Detect which cell encompasses the target text, then output its (x, y) center coordinate. 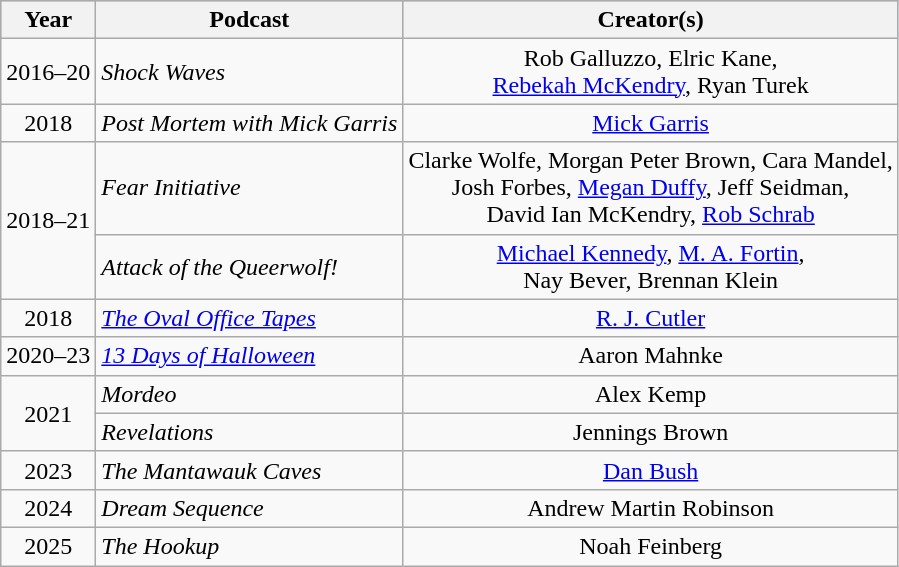
Aaron Mahnke (650, 356)
Mick Garris (650, 123)
The Hookup (250, 546)
The Oval Office Tapes (250, 318)
Attack of the Queerwolf! (250, 266)
13 Days of Halloween (250, 356)
2021 (48, 413)
2020–23 (48, 356)
R. J. Cutler (650, 318)
2025 (48, 546)
Mordeo (250, 394)
Dan Bush (650, 470)
2023 (48, 470)
Noah Feinberg (650, 546)
Andrew Martin Robinson (650, 508)
Rob Galluzzo, Elric Kane,Rebekah McKendry, Ryan Turek (650, 72)
Revelations (250, 432)
Dream Sequence (250, 508)
Alex Kemp (650, 394)
Year (48, 20)
2018–21 (48, 220)
2016–20 (48, 72)
Creator(s) (650, 20)
Clarke Wolfe, Morgan Peter Brown, Cara Mandel,Josh Forbes, Megan Duffy, Jeff Seidman,David Ian McKendry, Rob Schrab (650, 188)
2024 (48, 508)
Michael Kennedy, M. A. Fortin,Nay Bever, Brennan Klein (650, 266)
Post Mortem with Mick Garris (250, 123)
The Mantawauk Caves (250, 470)
Podcast (250, 20)
Fear Initiative (250, 188)
Jennings Brown (650, 432)
Shock Waves (250, 72)
